Search for the cell housing the specified text and yield its [x, y] center coordinate. 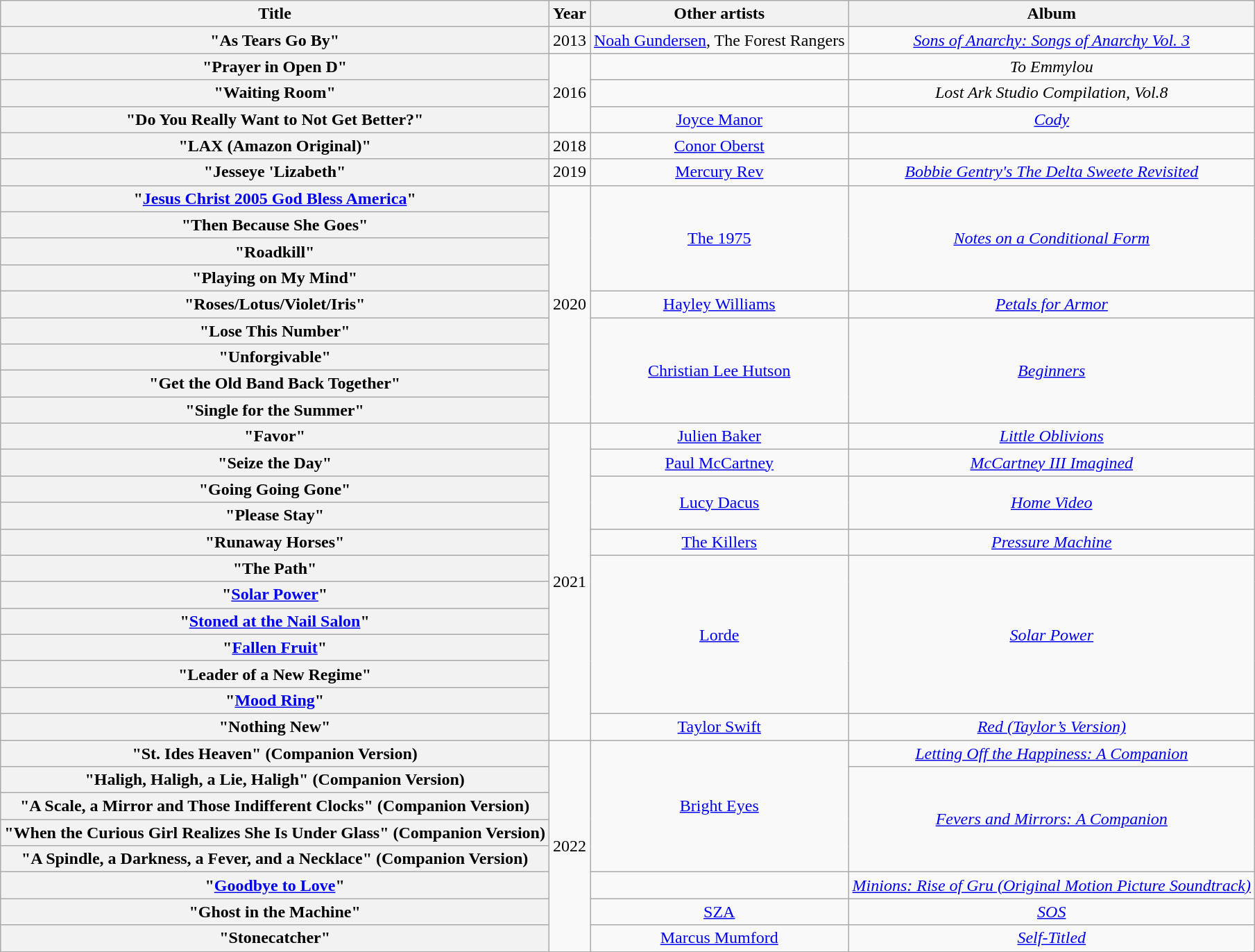
"Haligh, Haligh, a Lie, Haligh" (Companion Version) [275, 780]
"Goodbye to Love" [275, 885]
Noah Gundersen, The Forest Rangers [719, 40]
"Leader of a New Regime" [275, 674]
Julien Baker [719, 436]
Minions: Rise of Gru (Original Motion Picture Soundtrack) [1052, 885]
2020 [569, 304]
Little Oblivions [1052, 436]
Lucy Dacus [719, 502]
"LAX (Amazon Original)" [275, 146]
Self-Titled [1052, 938]
"Roadkill" [275, 251]
"Waiting Room" [275, 93]
"As Tears Go By" [275, 40]
"Jesseye 'Lizabeth" [275, 172]
"Runaway Horses" [275, 542]
"Lose This Number" [275, 331]
"Single for the Summer" [275, 410]
Notes on a Conditional Form [1052, 238]
2019 [569, 172]
"Playing on My Mind" [275, 278]
"Jesus Christ 2005 God Bless America" [275, 198]
2016 [569, 93]
"Roses/Lotus/Violet/Iris" [275, 304]
Beginners [1052, 371]
"Please Stay" [275, 516]
"Do You Really Want to Not Get Better?" [275, 119]
Red (Taylor’s Version) [1052, 726]
Conor Oberst [719, 146]
Bobbie Gentry's The Delta Sweete Revisited [1052, 172]
Solar Power [1052, 634]
"A Scale, a Mirror and Those Indifferent Clocks" (Companion Version) [275, 806]
"Seize the Day" [275, 463]
"Going Going Gone" [275, 489]
"Unforgivable" [275, 357]
Cody [1052, 119]
2022 [569, 845]
Lost Ark Studio Compilation, Vol.8 [1052, 93]
Marcus Mumford [719, 938]
"Fallen Fruit" [275, 647]
Hayley Williams [719, 304]
"Nothing New" [275, 726]
"Prayer in Open D" [275, 67]
Other artists [719, 14]
2018 [569, 146]
"Ghost in the Machine" [275, 912]
Christian Lee Hutson [719, 371]
"Then Because She Goes" [275, 225]
2013 [569, 40]
"Mood Ring" [275, 700]
"Stoned at the Nail Salon" [275, 621]
Lorde [719, 634]
Paul McCartney [719, 463]
Home Video [1052, 502]
The Killers [719, 542]
"A Spindle, a Darkness, a Fever, and a Necklace" (Companion Version) [275, 859]
Album [1052, 14]
"Solar Power" [275, 595]
Taylor Swift [719, 726]
"St. Ides Heaven" (Companion Version) [275, 753]
"The Path" [275, 568]
"When the Curious Girl Realizes She Is Under Glass" (Companion Version) [275, 833]
The 1975 [719, 238]
Fevers and Mirrors: A Companion [1052, 819]
Sons of Anarchy: Songs of Anarchy Vol. 3 [1052, 40]
2021 [569, 581]
Letting Off the Happiness: A Companion [1052, 753]
Bright Eyes [719, 806]
Year [569, 14]
McCartney III Imagined [1052, 463]
"Get the Old Band Back Together" [275, 384]
Mercury Rev [719, 172]
To Emmylou [1052, 67]
Title [275, 14]
Pressure Machine [1052, 542]
SZA [719, 912]
"Stonecatcher" [275, 938]
"Favor" [275, 436]
Petals for Armor [1052, 304]
Joyce Manor [719, 119]
SOS [1052, 912]
